For the text-containing cell, return its midpoint in (X, Y) coordinate format. 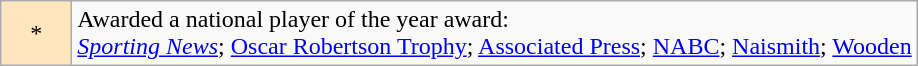
Awarded a national player of the year award: Sporting News; Oscar Robertson Trophy; Associated Press; NABC; Naismith; Wooden (494, 34)
* (36, 34)
